Capture the cell that displays the provided text and extract its [x, y] central coordinate. 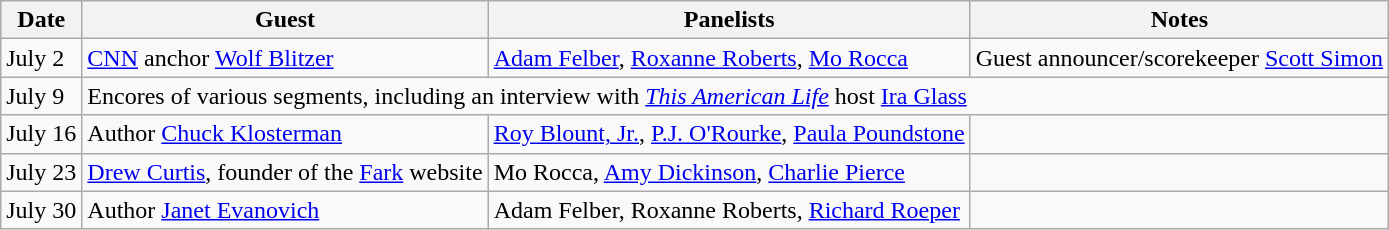
Encores of various segments, including an interview with This American Life host Ira Glass [736, 96]
Mo Rocca, Amy Dickinson, Charlie Pierce [729, 172]
July 9 [42, 96]
Adam Felber, Roxanne Roberts, Mo Rocca [729, 58]
Roy Blount, Jr., P.J. O'Rourke, Paula Poundstone [729, 134]
Notes [1179, 20]
Guest [285, 20]
July 30 [42, 210]
July 2 [42, 58]
Date [42, 20]
July 23 [42, 172]
CNN anchor Wolf Blitzer [285, 58]
Adam Felber, Roxanne Roberts, Richard Roeper [729, 210]
July 16 [42, 134]
Author Janet Evanovich [285, 210]
Drew Curtis, founder of the Fark website [285, 172]
Panelists [729, 20]
Author Chuck Klosterman [285, 134]
Guest announcer/scorekeeper Scott Simon [1179, 58]
